Return [X, Y] of the center of cell containing provided text 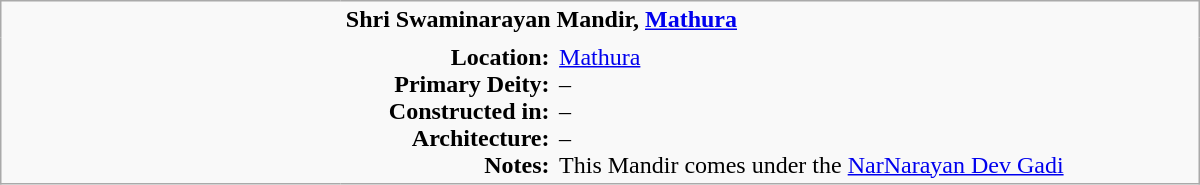
Location:Primary Deity:Constructed in:Architecture:Notes: [448, 110]
Shri Swaminarayan Mandir, Mathura [770, 20]
Mathura – – – This Mandir comes under the NarNarayan Dev Gadi [876, 110]
